Find where the given text appears and provide that cell's center as (X, Y) coordinate. 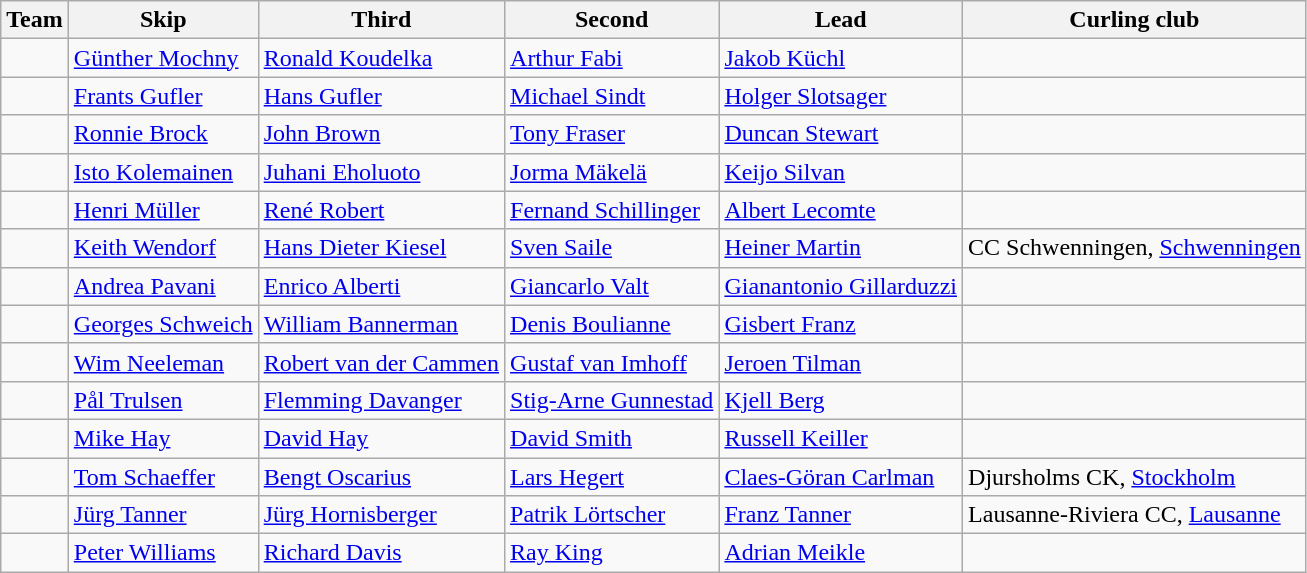
Franz Tanner (841, 515)
Lead (841, 20)
Gisbert Franz (841, 324)
Peter Williams (163, 553)
Bengt Oscarius (381, 477)
Ronald Koudelka (381, 58)
Isto Kolemainen (163, 172)
CC Schwenningen, Schwenningen (1135, 248)
Stig-Arne Gunnestad (612, 400)
Jürg Hornisberger (381, 515)
Third (381, 20)
Robert van der Cammen (381, 362)
Flemming Davanger (381, 400)
Adrian Meikle (841, 553)
Ray King (612, 553)
Second (612, 20)
Andrea Pavani (163, 286)
Curling club (1135, 20)
Heiner Martin (841, 248)
Juhani Eholuoto (381, 172)
Sven Saile (612, 248)
Günther Mochny (163, 58)
Keijo Silvan (841, 172)
Hans Dieter Kiesel (381, 248)
Holger Slotsager (841, 96)
John Brown (381, 134)
Lausanne-Riviera CC, Lausanne (1135, 515)
Frants Gufler (163, 96)
Ronnie Brock (163, 134)
Fernand Schillinger (612, 210)
Team (35, 20)
Skip (163, 20)
Tom Schaeffer (163, 477)
Gustaf van Imhoff (612, 362)
William Bannerman (381, 324)
René Robert (381, 210)
Giancarlo Valt (612, 286)
Lars Hegert (612, 477)
Michael Sindt (612, 96)
Gianantonio Gillarduzzi (841, 286)
Tony Fraser (612, 134)
Richard Davis (381, 553)
Mike Hay (163, 438)
Wim Neeleman (163, 362)
Jürg Tanner (163, 515)
Jeroen Tilman (841, 362)
Claes-Göran Carlman (841, 477)
Djursholms CK, Stockholm (1135, 477)
Enrico Alberti (381, 286)
David Smith (612, 438)
Arthur Fabi (612, 58)
Kjell Berg (841, 400)
Duncan Stewart (841, 134)
Russell Keiller (841, 438)
Hans Gufler (381, 96)
Henri Müller (163, 210)
Georges Schweich (163, 324)
Albert Lecomte (841, 210)
David Hay (381, 438)
Denis Boulianne (612, 324)
Patrik Lörtscher (612, 515)
Jakob Küchl (841, 58)
Keith Wendorf (163, 248)
Pål Trulsen (163, 400)
Jorma Mäkelä (612, 172)
